Identify which cell holds the provided text, then report its [x, y] central coordinate. 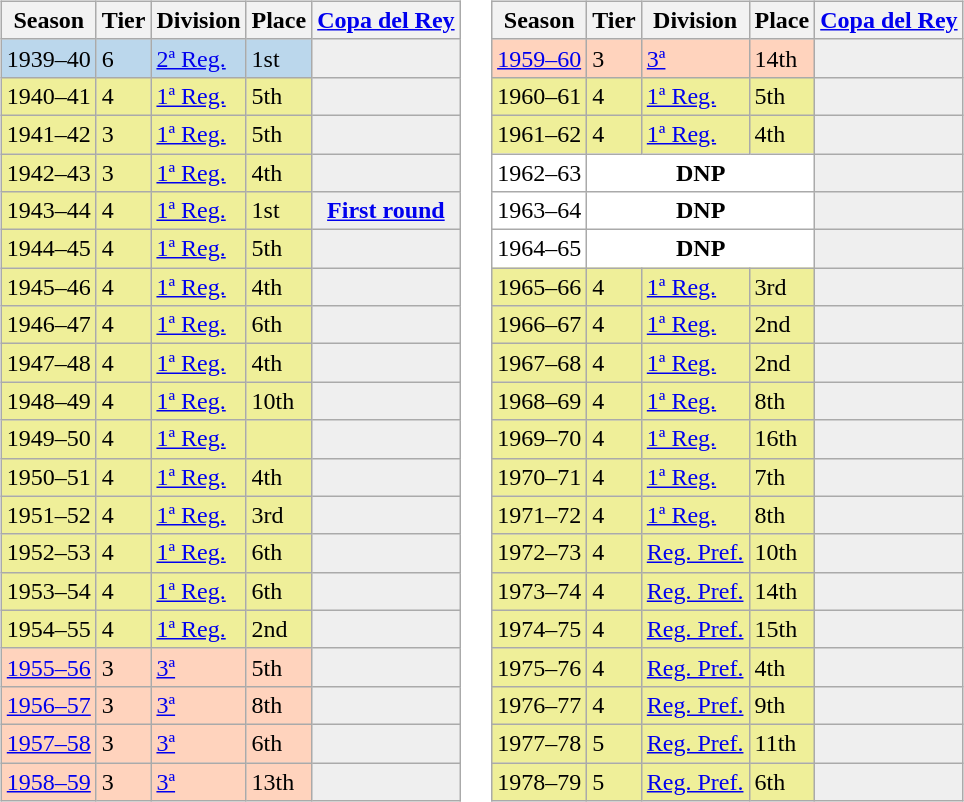
1954–55 [48, 629]
1956–57 [48, 705]
1943–44 [48, 211]
1975–76 [540, 667]
1967–68 [540, 363]
1971–72 [540, 515]
1946–47 [48, 325]
7th [782, 477]
11th [782, 743]
1972–73 [540, 553]
9th [782, 705]
1965–66 [540, 287]
First round [386, 211]
1966–67 [540, 325]
1958–59 [48, 781]
13th [279, 781]
1939–40 [48, 58]
1963–64 [540, 211]
1940–41 [48, 96]
1950–51 [48, 477]
1942–43 [48, 173]
1969–70 [540, 439]
1955–56 [48, 667]
1957–58 [48, 743]
1959–60 [540, 58]
1977–78 [540, 743]
1976–77 [540, 705]
6 [124, 58]
1964–65 [540, 249]
1952–53 [48, 553]
1961–62 [540, 134]
1947–48 [48, 363]
1974–75 [540, 629]
1951–52 [48, 515]
16th [782, 439]
2ª Reg. [198, 58]
1941–42 [48, 134]
1973–74 [540, 591]
1949–50 [48, 439]
1945–46 [48, 287]
1953–54 [48, 591]
15th [782, 629]
1944–45 [48, 249]
1970–71 [540, 477]
1962–63 [540, 173]
1948–49 [48, 401]
1968–69 [540, 401]
1960–61 [540, 96]
1978–79 [540, 781]
